Extract the (X, Y) coordinate from the center of the cell holding the provided text.  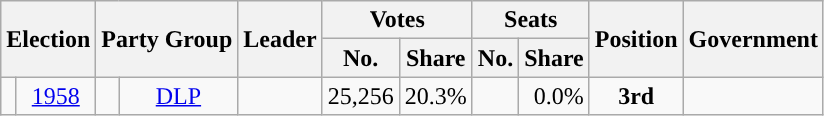
0.0% (554, 96)
Seats (530, 20)
Government (753, 39)
DLP (178, 96)
Election (48, 39)
25,256 (360, 96)
Votes (397, 20)
20.3% (436, 96)
Leader (280, 39)
Position (636, 39)
1958 (56, 96)
3rd (636, 96)
Party Group (167, 39)
